From the cell containing the given text, extract its center point as (x, y) coordinate. 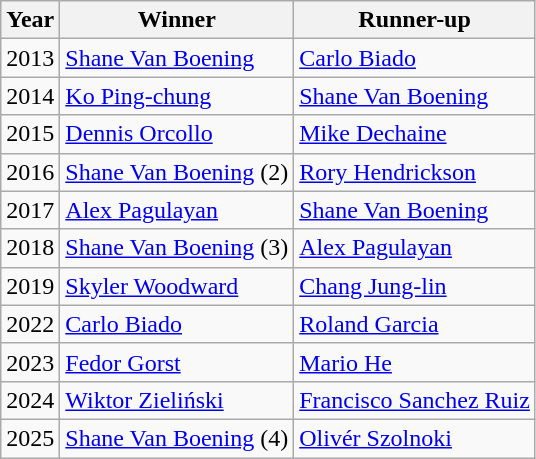
Ko Ping-chung (177, 96)
Mario He (415, 362)
2015 (30, 134)
Year (30, 20)
2025 (30, 438)
Winner (177, 20)
Mike Dechaine (415, 134)
2022 (30, 324)
Rory Hendrickson (415, 172)
2018 (30, 248)
Skyler Woodward (177, 286)
Wiktor Zieliński (177, 400)
Francisco Sanchez Ruiz (415, 400)
Chang Jung-lin (415, 286)
Roland Garcia (415, 324)
2019 (30, 286)
2016 (30, 172)
Fedor Gorst (177, 362)
2017 (30, 210)
2013 (30, 58)
2014 (30, 96)
Shane Van Boening (2) (177, 172)
Dennis Orcollo (177, 134)
Olivér Szolnoki (415, 438)
Runner-up (415, 20)
2024 (30, 400)
Shane Van Boening (4) (177, 438)
Shane Van Boening (3) (177, 248)
2023 (30, 362)
